From the cell containing the given text, extract its center point as (X, Y) coordinate. 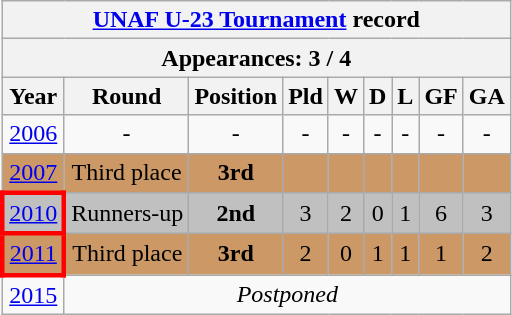
2nd (236, 214)
Appearances: 3 / 4 (256, 58)
Position (236, 96)
D (377, 96)
W (346, 96)
GF (441, 96)
Postponed (287, 295)
2011 (33, 254)
GA (486, 96)
Runners-up (126, 214)
2007 (33, 173)
Year (33, 96)
UNAF U-23 Tournament record (256, 20)
Pld (306, 96)
2015 (33, 295)
6 (441, 214)
Round (126, 96)
L (406, 96)
2010 (33, 214)
2006 (33, 134)
